Extract the (X, Y) coordinate from the center of the cell holding the provided text.  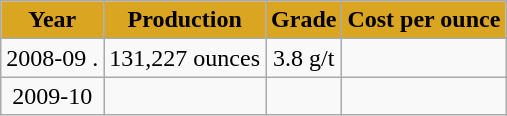
3.8 g/t (304, 58)
131,227 ounces (185, 58)
2008-09 . (52, 58)
Grade (304, 20)
Production (185, 20)
Year (52, 20)
2009-10 (52, 96)
Cost per ounce (424, 20)
